Search for the cell housing the specified text and yield its (x, y) center coordinate. 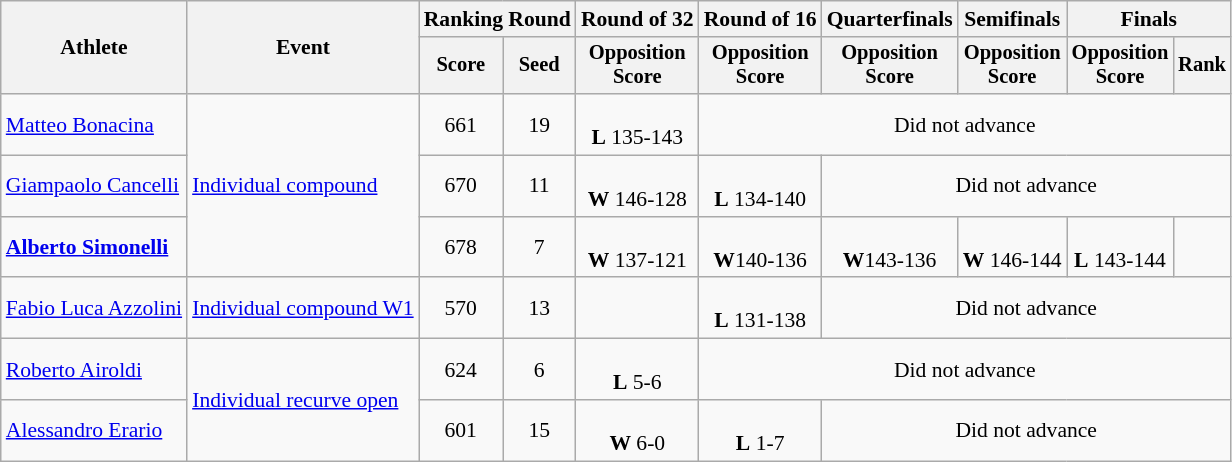
Fabio Luca Azzolini (94, 308)
Individual recurve open (303, 400)
Matteo Bonacina (94, 124)
W 146-144 (1012, 248)
W 6-0 (638, 430)
Individual compound (303, 186)
11 (540, 186)
Alessandro Erario (94, 430)
Athlete (94, 48)
Individual compound W1 (303, 308)
L 131-138 (760, 308)
Finals (1149, 19)
670 (461, 186)
Semifinals (1012, 19)
678 (461, 248)
Round of 32 (638, 19)
Rank (1202, 66)
Roberto Airoldi (94, 370)
W143-136 (890, 248)
570 (461, 308)
Alberto Simonelli (94, 248)
7 (540, 248)
L 5-6 (638, 370)
L 143-144 (1120, 248)
Quarterfinals (890, 19)
624 (461, 370)
13 (540, 308)
19 (540, 124)
Round of 16 (760, 19)
L 1-7 (760, 430)
661 (461, 124)
601 (461, 430)
Ranking Round (498, 19)
W 137-121 (638, 248)
Giampaolo Cancelli (94, 186)
L 135-143 (638, 124)
W140-136 (760, 248)
15 (540, 430)
6 (540, 370)
W 146-128 (638, 186)
Score (461, 66)
L 134-140 (760, 186)
Seed (540, 66)
Event (303, 48)
